Search for the cell housing the specified text and yield its [x, y] center coordinate. 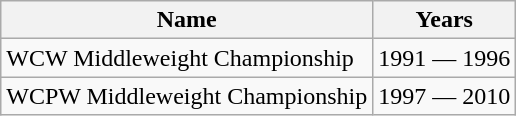
WCPW Middleweight Championship [187, 96]
1991 — 1996 [444, 58]
Years [444, 20]
1997 — 2010 [444, 96]
Name [187, 20]
WCW Middleweight Championship [187, 58]
